Pinpoint the cell where the given text exists, returning its (X, Y) midpoint coordinate. 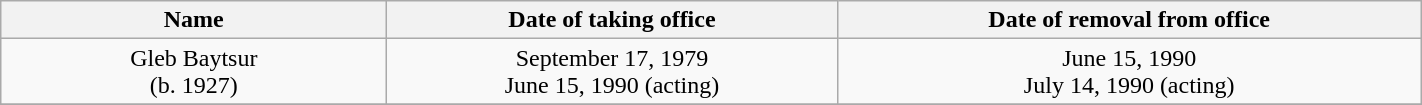
June 15, 1990July 14, 1990 (acting) (1129, 72)
Date of removal from office (1129, 20)
Date of taking office (612, 20)
Gleb Baytsur(b. 1927) (194, 72)
September 17, 1979June 15, 1990 (acting) (612, 72)
Name (194, 20)
